Pinpoint the cell where the given text exists, returning its (X, Y) midpoint coordinate. 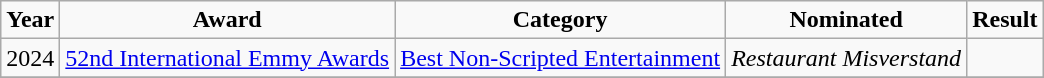
52nd International Emmy Awards (228, 58)
Nominated (846, 20)
Result (1005, 20)
Category (560, 20)
Best Non-Scripted Entertainment (560, 58)
2024 (30, 58)
Award (228, 20)
Restaurant Misverstand (846, 58)
Year (30, 20)
